Detect which cell encompasses the target text, then output its (x, y) center coordinate. 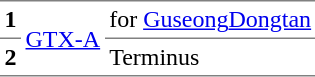
2 (10, 57)
GTX-A (63, 38)
1 (10, 20)
